Return [X, Y] of the center of cell containing provided text 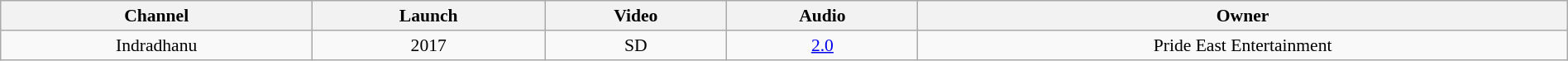
Pride East Entertainment [1242, 45]
Launch [428, 16]
Channel [157, 16]
SD [636, 45]
Indradhanu [157, 45]
Audio [822, 16]
Owner [1242, 16]
2017 [428, 45]
Video [636, 16]
2.0 [822, 45]
